Find where the given text appears and provide that cell's center as [x, y] coordinate. 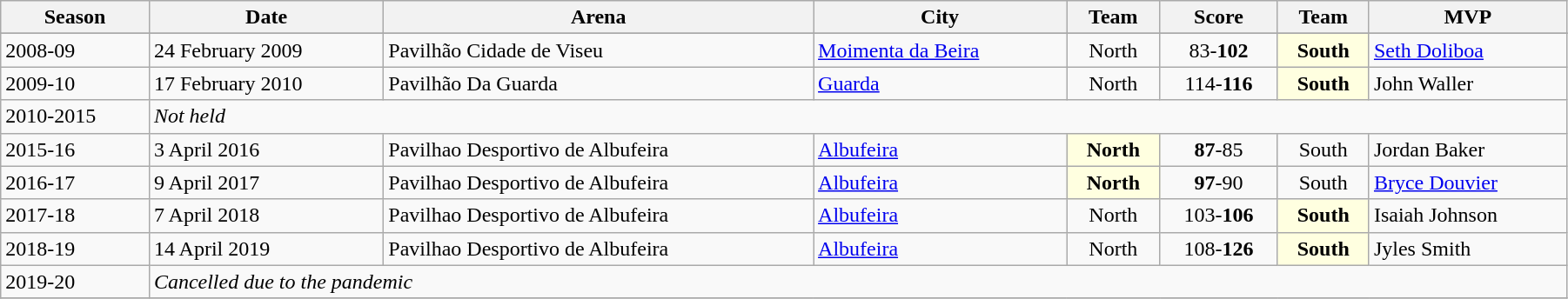
Jyles Smith [1467, 249]
17 February 2010 [266, 83]
Pavilhão Da Guarda [599, 83]
2016-17 [75, 183]
14 April 2019 [266, 249]
Not held [858, 116]
2017-18 [75, 216]
Isaiah Johnson [1467, 216]
87-85 [1218, 149]
2018-19 [75, 249]
83-102 [1218, 50]
2015-16 [75, 149]
2009-10 [75, 83]
97-90 [1218, 183]
Season [75, 17]
2010-2015 [75, 116]
Arena [599, 17]
3 April 2016 [266, 149]
Jordan Baker [1467, 149]
Date [266, 17]
108-126 [1218, 249]
Cancelled due to the pandemic [858, 282]
Bryce Douvier [1467, 183]
Guarda [940, 83]
MVP [1467, 17]
City [940, 17]
Seth Doliboa [1467, 50]
2019-20 [75, 282]
114-116 [1218, 83]
9 April 2017 [266, 183]
7 April 2018 [266, 216]
103-106 [1218, 216]
2008-09 [75, 50]
Moimenta da Beira [940, 50]
24 February 2009 [266, 50]
Pavilhão Cidade de Viseu [599, 50]
John Waller [1467, 83]
Score [1218, 17]
